Locate the cell with the specified text and output its (x, y) center coordinate. 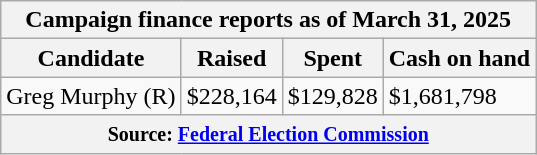
Spent (332, 58)
Raised (232, 58)
$129,828 (332, 96)
Candidate (91, 58)
$1,681,798 (459, 96)
Campaign finance reports as of March 31, 2025 (268, 20)
Cash on hand (459, 58)
Source: Federal Election Commission (268, 134)
$228,164 (232, 96)
Greg Murphy (R) (91, 96)
